Provide the [X, Y] coordinate of the cell's center where the given text is located.  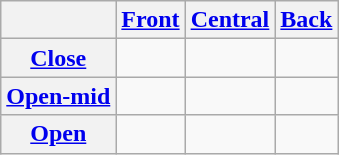
Close [58, 58]
Open [58, 134]
Open-mid [58, 96]
Back [306, 20]
Front [150, 20]
Central [230, 20]
